Pinpoint the cell where the given text exists, returning its (x, y) midpoint coordinate. 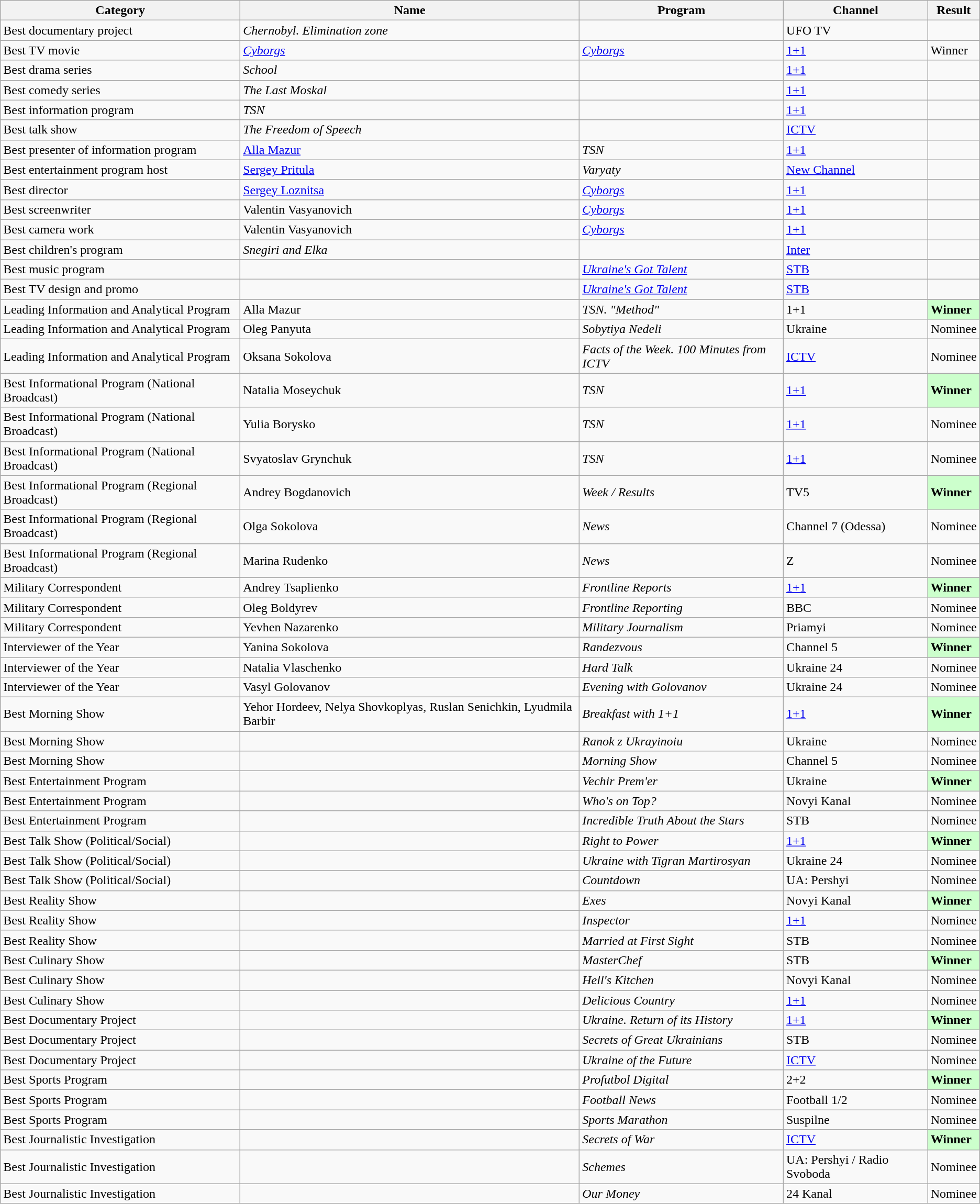
Best TV design and promo (120, 289)
Oleg Boldyrev (410, 607)
School (410, 70)
Oleg Panyuta (410, 329)
Program (682, 10)
The Last Moskal (410, 90)
Best documentary project (120, 30)
Andrey Tsaplienko (410, 587)
Ukraine with Tigran Martirosyan (682, 861)
24 Kanal (855, 1194)
Sobytiya Nedeli (682, 329)
Best information program (120, 110)
Best music program (120, 270)
Right to Power (682, 841)
Our Money (682, 1194)
MasterChef (682, 960)
Vasyl Golovanov (410, 687)
Randezvous (682, 647)
Ranok z Ukrayinoiu (682, 741)
Best children's program (120, 250)
Secrets of War (682, 1140)
Yehor Hordeev, Nelya Shovkoplyas, Ruslan Senichkin, Lyudmila Barbir (410, 714)
New Channel (855, 170)
UA: Pershyi (855, 880)
Frontline Reports (682, 587)
Snegiri and Elka (410, 250)
Profutbol Digital (682, 1080)
Exes (682, 900)
Best entertainment program host (120, 170)
Morning Show (682, 761)
Best TV movie (120, 50)
Varyaty (682, 170)
Yevhen Nazarenko (410, 627)
Marina Rudenko (410, 560)
BBC (855, 607)
Chernobyl. Elimination zone (410, 30)
Vechir Prem'er (682, 781)
Secrets of Great Ukrainians (682, 1040)
Best presenter of information program (120, 150)
Best director (120, 189)
Best comedy series (120, 90)
Natalia Moseychuk (410, 391)
UA: Pershyi / Radio Svoboda (855, 1166)
Incredible Truth About the Stars (682, 821)
Sergey Pritula (410, 170)
Svyatoslav Grynchuk (410, 459)
Andrey Bogdanovich (410, 492)
Ukraine of the Future (682, 1060)
Married at First Sight (682, 940)
Best camera work (120, 229)
Football 1/2 (855, 1100)
Olga Sokolova (410, 527)
Z (855, 560)
Inter (855, 250)
Hell's Kitchen (682, 980)
Name (410, 10)
Hard Talk (682, 667)
Evening with Golovanov (682, 687)
The Freedom of Speech (410, 130)
Best screenwriter (120, 209)
UFO TV (855, 30)
Natalia Vlaschenko (410, 667)
Sports Marathon (682, 1120)
Channel 7 (Odessa) (855, 527)
Yanina Sokolova (410, 647)
Football News (682, 1100)
TSN. "Method" (682, 309)
Category (120, 10)
Week / Results (682, 492)
Frontline Reporting (682, 607)
Result (954, 10)
Oksana Sokolova (410, 356)
Who's on Top? (682, 801)
Priamyi (855, 627)
Inspector (682, 920)
Military Journalism (682, 627)
Ukraine. Return of its History (682, 1020)
Suspilne (855, 1120)
2+2 (855, 1080)
Best talk show (120, 130)
TV5 (855, 492)
Delicious Country (682, 1000)
Best drama series (120, 70)
Breakfast with 1+1 (682, 714)
Yulia Borysko (410, 424)
Schemes (682, 1166)
Countdown (682, 880)
Sergey Loznitsa (410, 189)
Facts of the Week. 100 Minutes from ICTV (682, 356)
Channel (855, 10)
